Locate the cell with the specified text and output its [x, y] center coordinate. 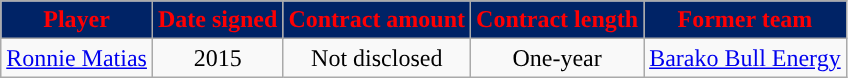
Player [77, 20]
Former team [746, 20]
Ronnie Matias [77, 58]
Date signed [217, 20]
One-year [558, 58]
2015 [217, 58]
Barako Bull Energy [746, 58]
Contract length [558, 20]
Not disclosed [377, 58]
Contract amount [377, 20]
